Return the [X, Y] coordinate for the center point of the cell that contains the specified text.  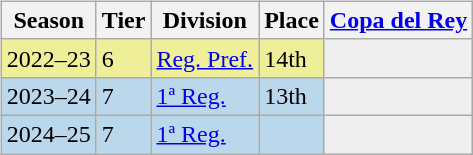
13th [292, 96]
Reg. Pref. [205, 58]
Copa del Rey [398, 20]
Division [205, 20]
Season [48, 20]
2023–24 [48, 96]
14th [292, 58]
6 [124, 58]
Tier [124, 20]
Place [292, 20]
2024–25 [48, 134]
2022–23 [48, 58]
